Output the (X, Y) coordinate of the center of the cell containing the given text.  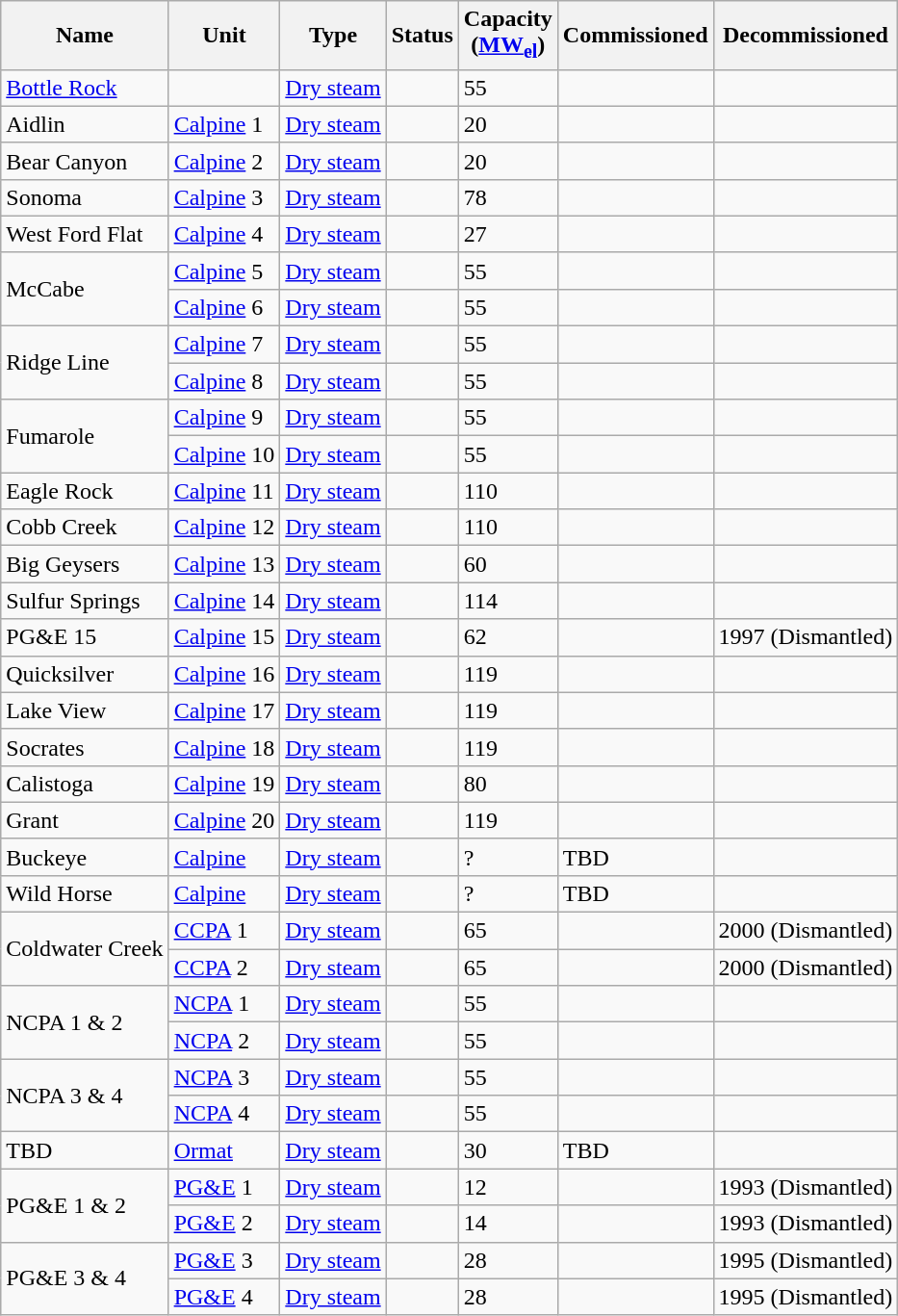
Calpine 14 (224, 601)
Fumarole (85, 436)
Calpine 20 (224, 820)
Calpine 4 (224, 234)
Wild Horse (85, 893)
Calpine 18 (224, 747)
Type (333, 35)
Calpine 13 (224, 564)
NCPA 3 & 4 (85, 1096)
Calpine 16 (224, 674)
Calpine 6 (224, 307)
PG&E 3 (224, 1260)
Lake View (85, 710)
Sulfur Springs (85, 601)
Bear Canyon (85, 161)
Calpine 11 (224, 491)
14 (508, 1224)
Name (85, 35)
Cobb Creek (85, 528)
CCPA 2 (224, 968)
Quicksilver (85, 674)
Capacity(MWel) (508, 35)
Commissioned (635, 35)
Grant (85, 820)
30 (508, 1150)
Calpine 9 (224, 418)
Decommissioned (806, 35)
Calpine 12 (224, 528)
NCPA 4 (224, 1114)
12 (508, 1187)
CCPA 1 (224, 931)
78 (508, 197)
NCPA 3 (224, 1077)
PG&E 15 (85, 637)
Calpine 8 (224, 381)
NCPA 2 (224, 1041)
Calistoga (85, 784)
Calpine 3 (224, 197)
Eagle Rock (85, 491)
Ridge Line (85, 363)
PG&E 1 & 2 (85, 1205)
60 (508, 564)
Calpine 1 (224, 124)
Coldwater Creek (85, 949)
West Ford Flat (85, 234)
Bottle Rock (85, 88)
Sonoma (85, 197)
Ormat (224, 1150)
Buckeye (85, 857)
Socrates (85, 747)
NCPA 1 (224, 1004)
Calpine 17 (224, 710)
Calpine 19 (224, 784)
Calpine 15 (224, 637)
1997 (Dismantled) (806, 637)
PG&E 3 & 4 (85, 1278)
Calpine 7 (224, 345)
McCabe (85, 289)
114 (508, 601)
Calpine 10 (224, 454)
NCPA 1 & 2 (85, 1022)
PG&E 4 (224, 1297)
62 (508, 637)
Unit (224, 35)
Big Geysers (85, 564)
27 (508, 234)
80 (508, 784)
Aidlin (85, 124)
Status (422, 35)
Calpine 5 (224, 271)
PG&E 2 (224, 1224)
PG&E 1 (224, 1187)
Calpine 2 (224, 161)
